Identify which cell holds the provided text, then report its (x, y) central coordinate. 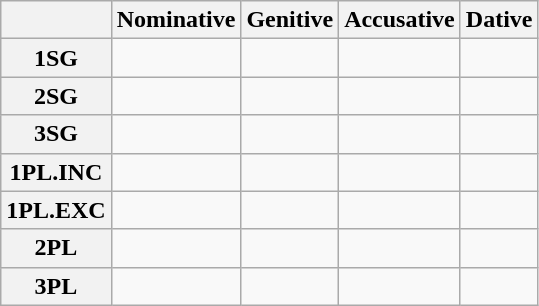
3SG (56, 134)
Accusative (400, 20)
1PL.EXC (56, 210)
1PL.INC (56, 172)
Dative (499, 20)
1SG (56, 58)
Genitive (290, 20)
2PL (56, 248)
Nominative (176, 20)
2SG (56, 96)
3PL (56, 286)
